Provide the (X, Y) coordinate of the cell's center where the given text is located.  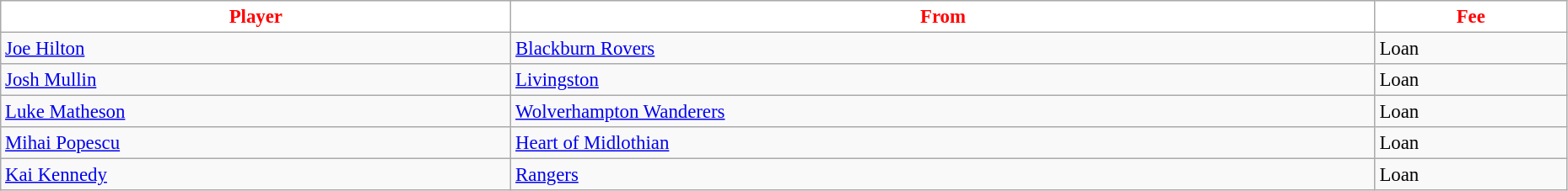
Heart of Midlothian (943, 143)
Blackburn Rovers (943, 49)
Mihai Popescu (256, 143)
Rangers (943, 175)
Kai Kennedy (256, 175)
Fee (1471, 17)
Livingston (943, 80)
From (943, 17)
Joe Hilton (256, 49)
Wolverhampton Wanderers (943, 112)
Player (256, 17)
Luke Matheson (256, 112)
Josh Mullin (256, 80)
